Search for the cell housing the specified text and yield its (X, Y) center coordinate. 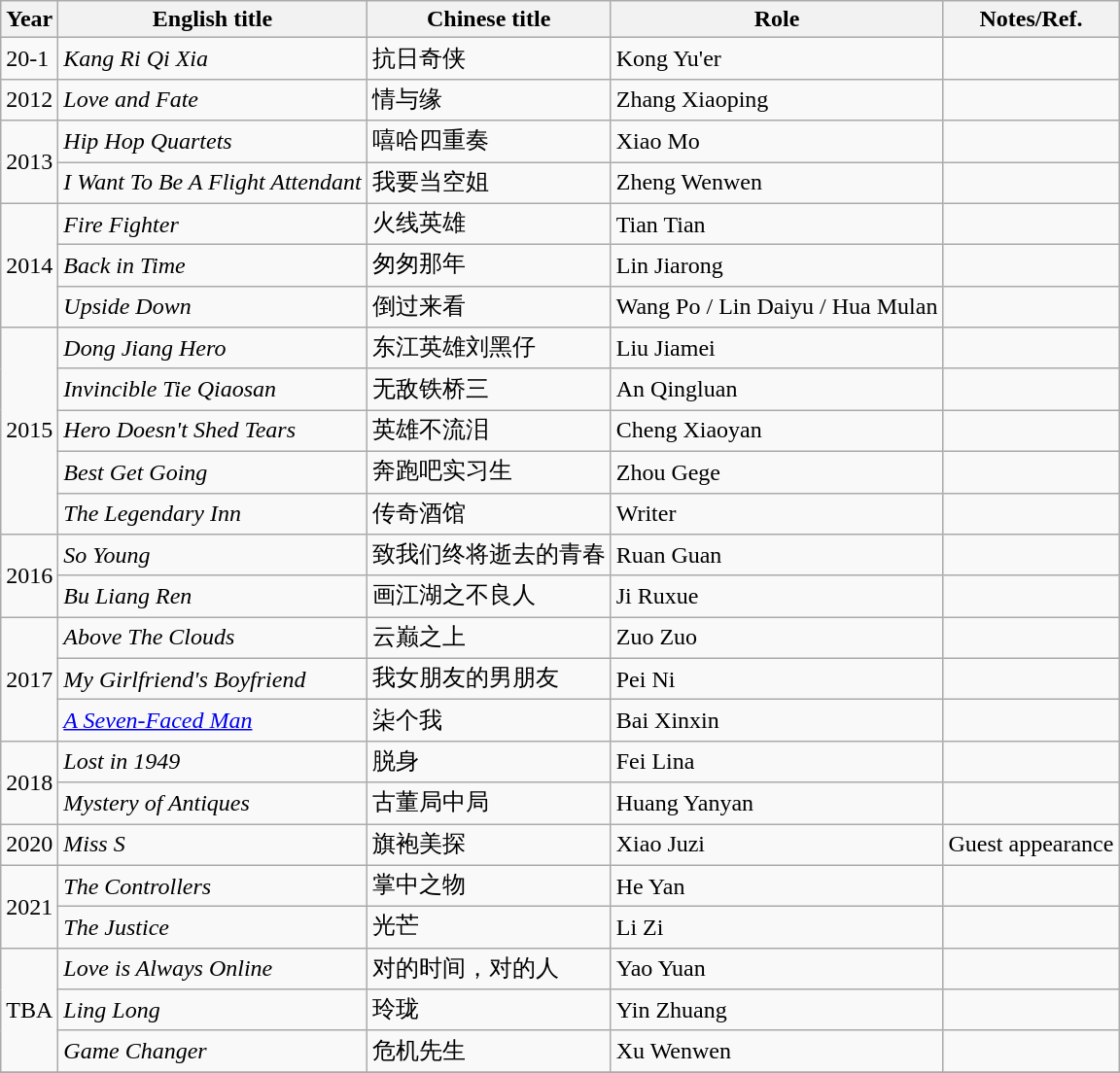
Love is Always Online (212, 968)
Game Changer (212, 1052)
无敌铁桥三 (488, 389)
Back in Time (212, 266)
Lin Jiarong (777, 266)
Writer (777, 513)
2016 (29, 575)
Fei Lina (777, 762)
Ji Ruxue (777, 597)
Zuo Zuo (777, 638)
我要当空姐 (488, 183)
2018 (29, 781)
Yao Yuan (777, 968)
Mystery of Antiques (212, 803)
Cheng Xiaoyan (777, 432)
Miss S (212, 846)
抗日奇侠 (488, 58)
危机先生 (488, 1052)
2015 (29, 432)
Notes/Ref. (1031, 19)
Invincible Tie Qiaosan (212, 389)
我女朋友的男朋友 (488, 678)
An Qingluan (777, 389)
Wang Po / Lin Daiyu / Hua Mulan (777, 307)
English title (212, 19)
Liu Jiamei (777, 348)
Guest appearance (1031, 846)
Upside Down (212, 307)
The Legendary Inn (212, 513)
对的时间，对的人 (488, 968)
TBA (29, 1010)
Dong Jiang Hero (212, 348)
Ruan Guan (777, 556)
Role (777, 19)
Kong Yu'er (777, 58)
倒过来看 (488, 307)
Zhou Gege (777, 472)
致我们终将逝去的青春 (488, 556)
The Justice (212, 927)
Chinese title (488, 19)
My Girlfriend's Boyfriend (212, 678)
2013 (29, 161)
Huang Yanyan (777, 803)
传奇酒馆 (488, 513)
Love and Fate (212, 99)
Xiao Mo (777, 142)
He Yan (777, 886)
Bai Xinxin (777, 721)
Above The Clouds (212, 638)
画江湖之不良人 (488, 597)
Best Get Going (212, 472)
2020 (29, 846)
火线英雄 (488, 224)
旗袍美探 (488, 846)
匆匆那年 (488, 266)
20-1 (29, 58)
Zheng Wenwen (777, 183)
Kang Ri Qi Xia (212, 58)
掌中之物 (488, 886)
I Want To Be A Flight Attendant (212, 183)
2017 (29, 679)
2012 (29, 99)
Yin Zhuang (777, 1011)
A Seven-Faced Man (212, 721)
奔跑吧实习生 (488, 472)
Zhang Xiaoping (777, 99)
So Young (212, 556)
玲珑 (488, 1011)
Xiao Juzi (777, 846)
东江英雄刘黑仔 (488, 348)
脱身 (488, 762)
嘻哈四重奏 (488, 142)
Bu Liang Ren (212, 597)
云巅之上 (488, 638)
The Controllers (212, 886)
Year (29, 19)
Xu Wenwen (777, 1052)
Pei Ni (777, 678)
2021 (29, 906)
Fire Fighter (212, 224)
Hero Doesn't Shed Tears (212, 432)
Tian Tian (777, 224)
光芒 (488, 927)
古董局中局 (488, 803)
Hip Hop Quartets (212, 142)
英雄不流泪 (488, 432)
2014 (29, 265)
Li Zi (777, 927)
Ling Long (212, 1011)
情与缘 (488, 99)
Lost in 1949 (212, 762)
柒个我 (488, 721)
